Output the (x, y) coordinate of the center of the cell containing the given text.  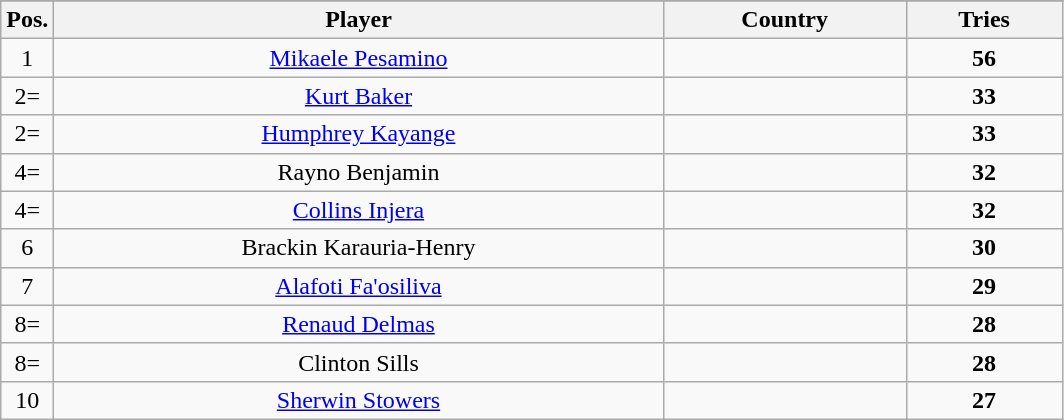
Player (358, 20)
1 (28, 58)
10 (28, 400)
6 (28, 248)
Tries (984, 20)
30 (984, 248)
Kurt Baker (358, 96)
Collins Injera (358, 210)
7 (28, 286)
29 (984, 286)
27 (984, 400)
56 (984, 58)
Alafoti Fa'osiliva (358, 286)
Brackin Karauria-Henry (358, 248)
Humphrey Kayange (358, 134)
Sherwin Stowers (358, 400)
Rayno Benjamin (358, 172)
Renaud Delmas (358, 324)
Country (784, 20)
Clinton Sills (358, 362)
Pos. (28, 20)
Mikaele Pesamino (358, 58)
